Find where the given text appears and provide that cell's center as (X, Y) coordinate. 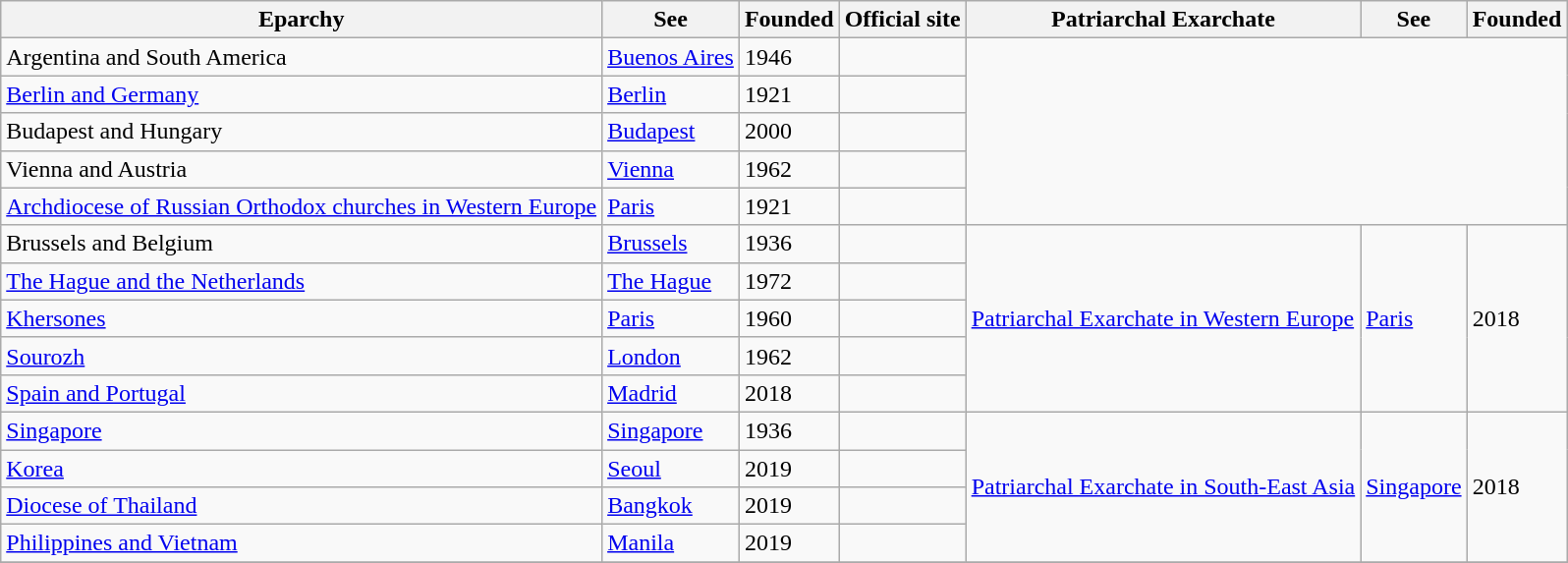
Vienna and Austria (302, 169)
Philippines and Vietnam (302, 543)
1946 (789, 57)
Archdiocese of Russian Orthodox churches in Western Europe (302, 206)
The Hague and the Netherlands (302, 281)
Bangkok (671, 506)
Manila (671, 543)
Patriarchal Exarchate (1163, 20)
The Hague (671, 281)
Brussels and Belgium (302, 244)
Diocese of Thailand (302, 506)
Sourozh (302, 356)
Brussels (671, 244)
Berlin and Germany (302, 94)
Seoul (671, 469)
Patriarchal Exarchate in South-East Asia (1163, 486)
Spain and Portugal (302, 393)
Official site (902, 20)
Vienna (671, 169)
1972 (789, 281)
Patriarchal Exarchate in Western Europe (1163, 318)
London (671, 356)
Berlin (671, 94)
Korea (302, 469)
2000 (789, 132)
Madrid (671, 393)
1960 (789, 318)
Budapest (671, 132)
Argentina and South America (302, 57)
Khersones (302, 318)
Budapest and Hungary (302, 132)
Eparchy (302, 20)
Buenos Aires (671, 57)
